Output the (x, y) coordinate of the center of the cell containing the given text.  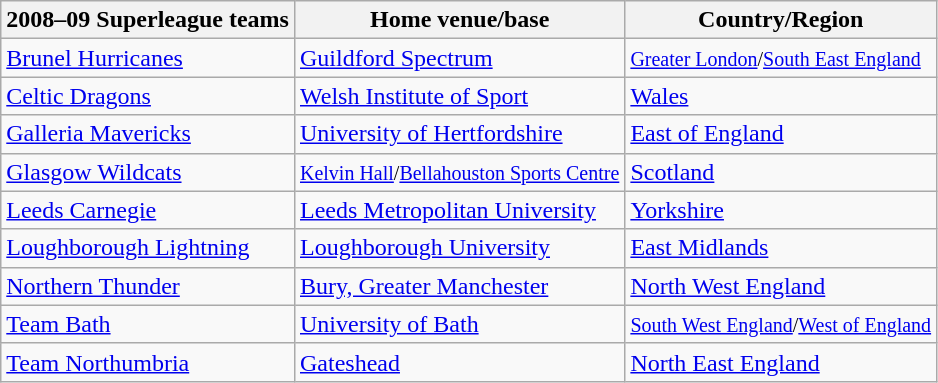
Celtic Dragons (148, 96)
Team Bath (148, 324)
North East England (781, 362)
Leeds Metropolitan University (459, 210)
Leeds Carnegie (148, 210)
University of Hertfordshire (459, 134)
Scotland (781, 172)
Northern Thunder (148, 286)
Guildford Spectrum (459, 58)
East of England (781, 134)
Bury, Greater Manchester (459, 286)
East Midlands (781, 248)
Greater London/South East England (781, 58)
Galleria Mavericks (148, 134)
Yorkshire (781, 210)
Home venue/base (459, 20)
Loughborough Lightning (148, 248)
Loughborough University (459, 248)
Welsh Institute of Sport (459, 96)
Wales (781, 96)
Glasgow Wildcats (148, 172)
North West England (781, 286)
Brunel Hurricanes (148, 58)
2008–09 Superleague teams (148, 20)
Gateshead (459, 362)
South West England/West of England (781, 324)
University of Bath (459, 324)
Team Northumbria (148, 362)
Kelvin Hall/Bellahouston Sports Centre (459, 172)
Country/Region (781, 20)
